Locate the cell with the specified text and output its (x, y) center coordinate. 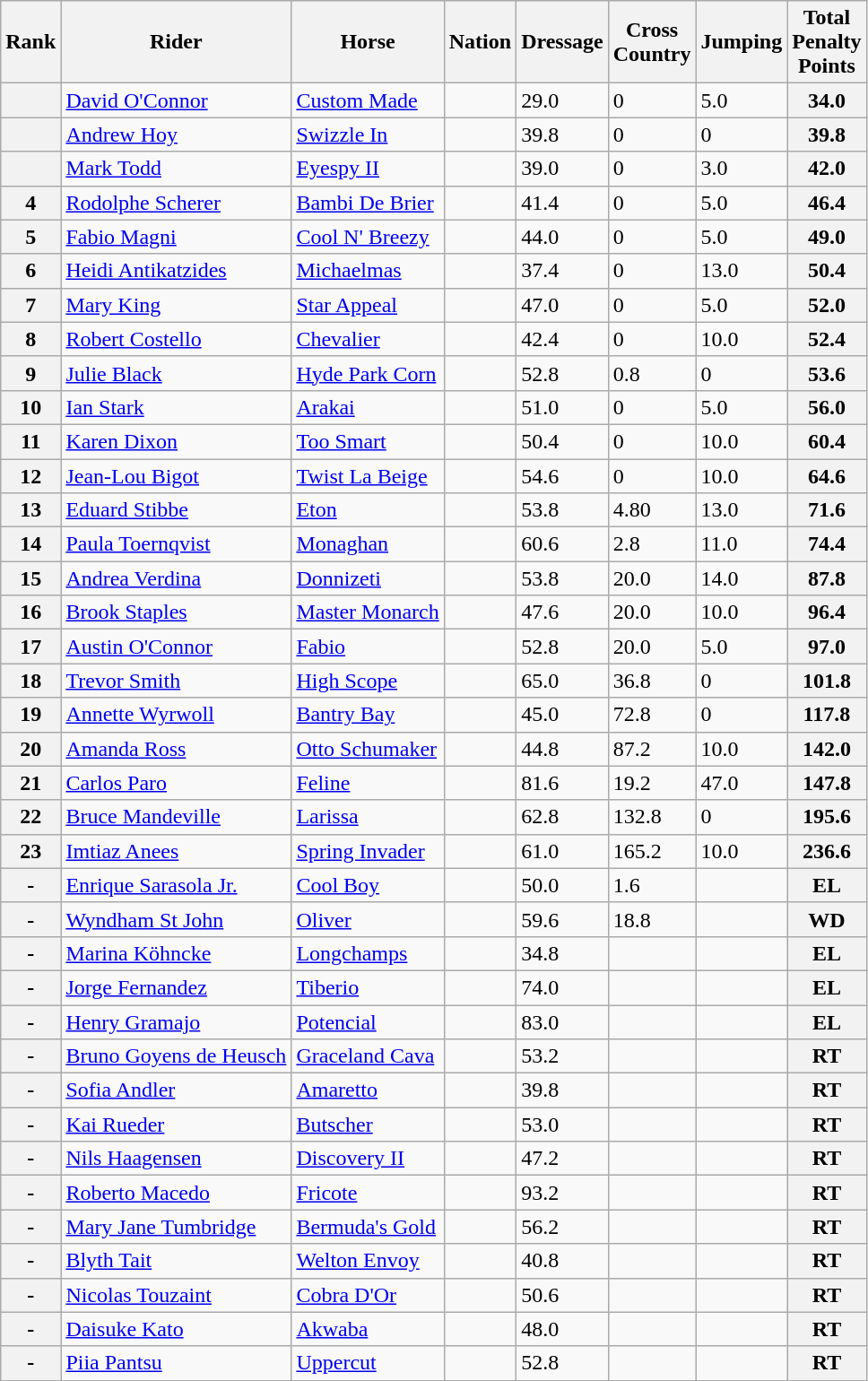
19.2 (652, 783)
WD (827, 919)
14.0 (742, 578)
Austin O'Connor (176, 647)
Mary King (176, 305)
Bruce Mandeville (176, 817)
High Scope (368, 681)
47.6 (563, 612)
Henry Gramajo (176, 1021)
Enrique Sarasola Jr. (176, 885)
Master Monarch (368, 612)
236.6 (827, 851)
61.0 (563, 851)
15 (30, 578)
2.8 (652, 544)
Donnizeti (368, 578)
34.0 (827, 100)
50.6 (563, 1295)
Larissa (368, 817)
Hyde Park Corn (368, 373)
18.8 (652, 919)
60.4 (827, 441)
Bantry Bay (368, 715)
David O'Connor (176, 100)
11.0 (742, 544)
62.8 (563, 817)
36.8 (652, 681)
Total Penalty Points (827, 42)
Uppercut (368, 1363)
Michaelmas (368, 271)
Too Smart (368, 441)
Twist La Beige (368, 476)
37.4 (563, 271)
Jorge Fernandez (176, 987)
Graceland Cava (368, 1056)
Daisuke Kato (176, 1329)
9 (30, 373)
Eduard Stibbe (176, 510)
64.6 (827, 476)
Longchamps (368, 953)
Butscher (368, 1125)
19 (30, 715)
Amaretto (368, 1090)
59.6 (563, 919)
Dressage (563, 42)
Blyth Tait (176, 1261)
Nation (480, 42)
Imtiaz Anees (176, 851)
Welton Envoy (368, 1261)
Cool N' Breezy (368, 237)
Mary Jane Tumbridge (176, 1227)
7 (30, 305)
44.0 (563, 237)
74.4 (827, 544)
3.0 (742, 169)
53.6 (827, 373)
47.2 (563, 1159)
4.80 (652, 510)
56.0 (827, 407)
Nicolas Touzaint (176, 1295)
Nils Haagensen (176, 1159)
Amanda Ross (176, 749)
Rodolphe Scherer (176, 203)
42.0 (827, 169)
Cross Country (652, 42)
10 (30, 407)
Marina Köhncke (176, 953)
29.0 (563, 100)
18 (30, 681)
81.6 (563, 783)
20 (30, 749)
5 (30, 237)
Spring Invader (368, 851)
46.4 (827, 203)
Roberto Macedo (176, 1193)
39.0 (563, 169)
21 (30, 783)
8 (30, 339)
12 (30, 476)
Karen Dixon (176, 441)
0.8 (652, 373)
71.6 (827, 510)
22 (30, 817)
6 (30, 271)
Bruno Goyens de Heusch (176, 1056)
Feline (368, 783)
Paula Toernqvist (176, 544)
16 (30, 612)
14 (30, 544)
Swizzle In (368, 135)
87.2 (652, 749)
53.0 (563, 1125)
Potencial (368, 1021)
40.8 (563, 1261)
Kai Rueder (176, 1125)
74.0 (563, 987)
165.2 (652, 851)
72.8 (652, 715)
Bambi De Brier (368, 203)
Cobra D'Or (368, 1295)
41.4 (563, 203)
4 (30, 203)
34.8 (563, 953)
Andrea Verdina (176, 578)
93.2 (563, 1193)
53.2 (563, 1056)
44.8 (563, 749)
52.0 (827, 305)
Bermuda's Gold (368, 1227)
Annette Wyrwoll (176, 715)
87.8 (827, 578)
97.0 (827, 647)
117.8 (827, 715)
Tiberio (368, 987)
13 (30, 510)
Monaghan (368, 544)
Custom Made (368, 100)
Arakai (368, 407)
11 (30, 441)
56.2 (563, 1227)
1.6 (652, 885)
Discovery II (368, 1159)
132.8 (652, 817)
Rider (176, 42)
Trevor Smith (176, 681)
Eyespy II (368, 169)
Horse (368, 42)
Fabio Magni (176, 237)
65.0 (563, 681)
Rank (30, 42)
Brook Staples (176, 612)
49.0 (827, 237)
Fabio (368, 647)
Mark Todd (176, 169)
Julie Black (176, 373)
147.8 (827, 783)
54.6 (563, 476)
Akwaba (368, 1329)
42.4 (563, 339)
Heidi Antikatzides (176, 271)
83.0 (563, 1021)
195.6 (827, 817)
Otto Schumaker (368, 749)
Wyndham St John (176, 919)
51.0 (563, 407)
Cool Boy (368, 885)
Eton (368, 510)
23 (30, 851)
Jean-Lou Bigot (176, 476)
142.0 (827, 749)
52.4 (827, 339)
Andrew Hoy (176, 135)
48.0 (563, 1329)
Fricote (368, 1193)
101.8 (827, 681)
Ian Stark (176, 407)
50.0 (563, 885)
96.4 (827, 612)
Oliver (368, 919)
Carlos Paro (176, 783)
Jumping (742, 42)
60.6 (563, 544)
Robert Costello (176, 339)
Piia Pantsu (176, 1363)
Chevalier (368, 339)
Sofia Andler (176, 1090)
45.0 (563, 715)
Star Appeal (368, 305)
17 (30, 647)
